Locate the cell with the specified text and output its (x, y) center coordinate. 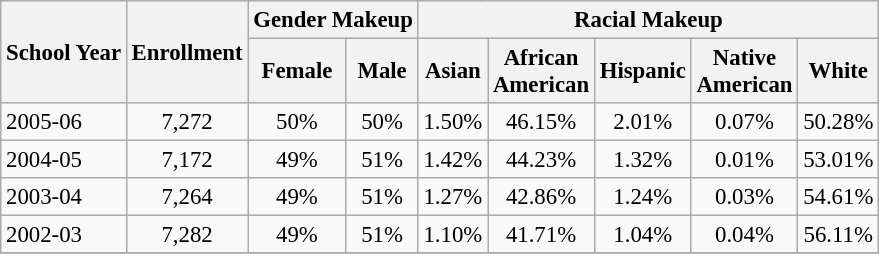
0.04% (744, 235)
0.01% (744, 160)
7,272 (187, 122)
50.28% (838, 122)
44.23% (542, 160)
1.27% (452, 197)
1.24% (642, 197)
Male (382, 72)
Gender Makeup (333, 20)
7,172 (187, 160)
53.01% (838, 160)
Hispanic (642, 72)
Native American (744, 72)
7,282 (187, 235)
0.03% (744, 197)
1.42% (452, 160)
School Year (64, 52)
Enrollment (187, 52)
2.01% (642, 122)
2002-03 (64, 235)
1.04% (642, 235)
Racial Makeup (648, 20)
42.86% (542, 197)
2003-04 (64, 197)
Female (297, 72)
0.07% (744, 122)
54.61% (838, 197)
56.11% (838, 235)
1.50% (452, 122)
African American (542, 72)
White (838, 72)
41.71% (542, 235)
Asian (452, 72)
7,264 (187, 197)
2005-06 (64, 122)
46.15% (542, 122)
1.10% (452, 235)
1.32% (642, 160)
2004-05 (64, 160)
